From the cell containing the given text, extract its center point as (x, y) coordinate. 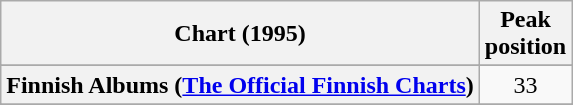
Chart (1995) (240, 34)
Peakposition (525, 34)
33 (525, 85)
Finnish Albums (The Official Finnish Charts) (240, 85)
